Capture the cell that displays the provided text and extract its (x, y) central coordinate. 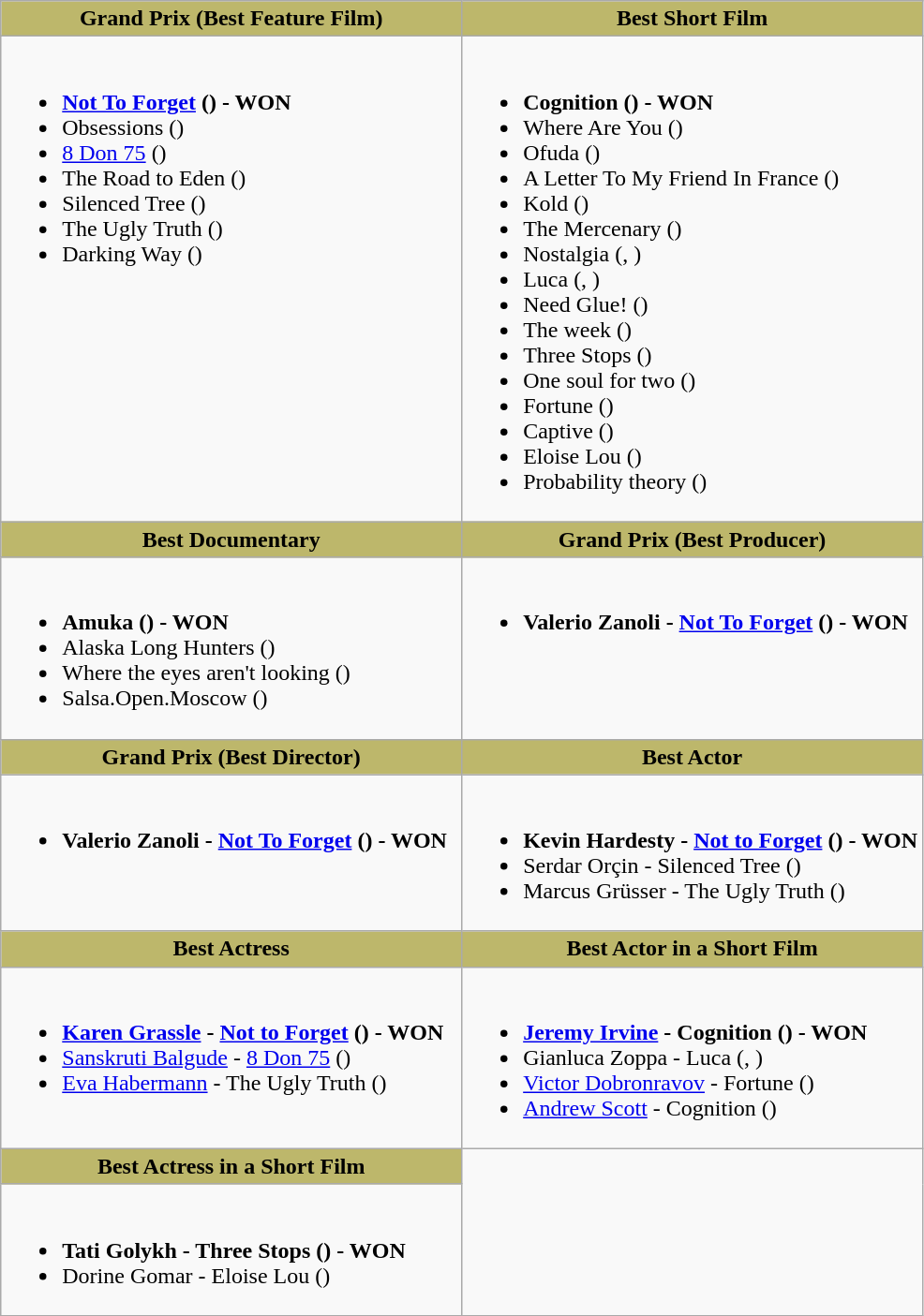
Best Actor in a Short Film (693, 949)
Grand Prix (Best Director) (231, 757)
Jeremy Irvine - Cognition () - WONGianluca Zoppa - Luca (, )Victor Dobronravov - Fortune ()Andrew Scott - Cognition () (693, 1057)
Grand Prix (Best Producer) (693, 540)
Best Documentary (231, 540)
Grand Prix (Best Feature Film) (231, 19)
Kevin Hardesty - Not to Forget () - WONSerdar Orçin - Silenced Tree ()Marcus Grüsser - The Ugly Truth () (693, 852)
Best Short Film (693, 19)
Not To Forget () - WONObsessions ()8 Don 75 ()The Road to Eden ()Silenced Tree ()The Ugly Truth ()Darking Way () (231, 279)
Tati Golykh - Three Stops () - WONDorine Gomar - Eloise Lou () (231, 1249)
Best Actress (231, 949)
Amuka () - WONAlaska Long Hunters ()Where the eyes aren't looking ()Salsa.Open.Moscow () (231, 648)
Best Actor (693, 757)
Best Actress in a Short Film (231, 1166)
Karen Grassle - Not to Forget () - WONSanskruti Balgude - 8 Don 75 ()Eva Habermann - The Ugly Truth () (231, 1057)
